Scan for the cell matching the given text and deliver its (x, y) coordinate at center. 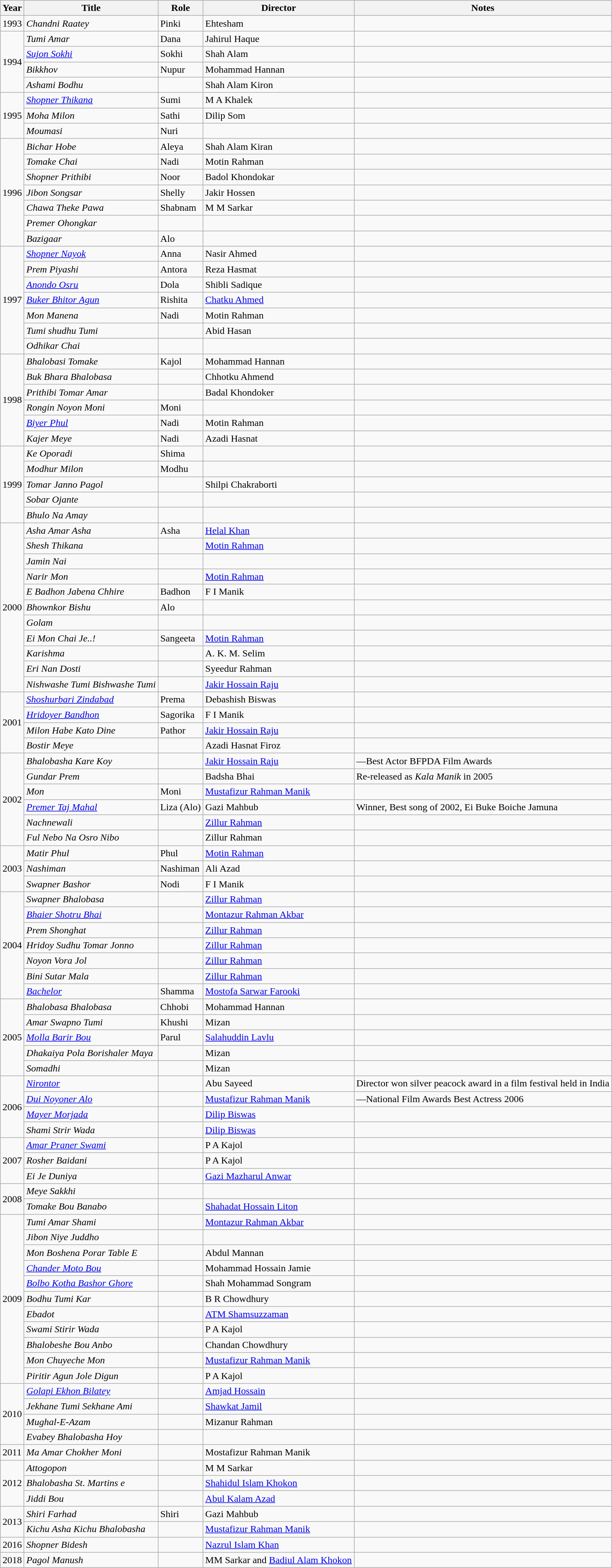
Pagol Manush (91, 1560)
Jakir Hossen (278, 193)
Nirontor (91, 1084)
Meye Sakkhi (91, 1191)
Gundar Prem (91, 776)
Dhakaiya Pola Borishaler Maya (91, 1053)
Pinki (181, 23)
Bazigaar (91, 239)
Evabey Bhalobasha Hoy (91, 1437)
Bhalobasa Bhalobasa (91, 1007)
Role (181, 8)
Liza (Alo) (181, 807)
Reza Hasmat (278, 269)
Jahirul Haque (278, 39)
1999 (12, 484)
Shiri Farhad (91, 1514)
Syeedur Rahman (278, 669)
Bhalobasha Kare Koy (91, 761)
Badal Khondoker (278, 392)
Noor (181, 177)
Mostofa Sarwar Farooki (278, 992)
Jibon Songsar (91, 193)
Anna (181, 254)
Shopner Nayok (91, 254)
Sokhi (181, 54)
Mon Manena (91, 315)
Noyon Vora Jol (91, 961)
Shami Strir Wada (91, 1130)
Jibon Niye Juddho (91, 1237)
Tumi Amar (91, 39)
Director (278, 8)
Chander Moto Bou (91, 1268)
Shilpi Chakraborti (278, 484)
Bhalobasha St. Martins e (91, 1483)
2010 (12, 1414)
ATM Shamsuzzaman (278, 1314)
Tomake Chai (91, 161)
Ebadot (91, 1314)
Rosher Baidani (91, 1160)
Re-released as Kala Manik in 2005 (483, 776)
2012 (12, 1483)
Mon Chuyeche Mon (91, 1360)
Chandan Chowdhury (278, 1345)
Debashish Biswas (278, 700)
Ei Je Duniya (91, 1176)
Nodi (181, 884)
Abu Sayeed (278, 1084)
Asha Amar Asha (91, 530)
Tumi shudhu Tumi (91, 331)
Ke Oporadi (91, 454)
Ma Amar Chokher Moni (91, 1453)
MM Sarkar and Badiul Alam Khokon (278, 1560)
Bhownkor Bishu (91, 607)
Somadhi (91, 1068)
Biyer Phul (91, 423)
Bodhu Tumi Kar (91, 1299)
Antora (181, 269)
Sagorika (181, 715)
Nishwashe Tumi Bishwashe Tumi (91, 684)
2018 (12, 1560)
1994 (12, 62)
Hridoyer Bandhon (91, 715)
Amjad Hossain (278, 1391)
Shopner Thikana (91, 100)
Chhobi (181, 1007)
Hridoy Sudhu Tomar Jonno (91, 945)
Prem Shonghat (91, 930)
Sumi (181, 100)
Azadi Hasnat Firoz (278, 746)
Moha Milon (91, 115)
Sujon Sokhi (91, 54)
Pathor (181, 730)
Shamma (181, 992)
Mughal-E-Azam (91, 1421)
1993 (12, 23)
Modhur Milon (91, 469)
Nachnewali (91, 822)
E Badhon Jabena Chhire (91, 592)
Bhalobasi Tomake (91, 361)
Shopner Bidesh (91, 1545)
Kichu Asha Kichu Bhalobasha (91, 1529)
M A Khalek (278, 100)
Khushi (181, 1022)
Badhon (181, 592)
Abid Hasan (278, 331)
Dui Noyoner Alo (91, 1099)
Gazi Mazharul Anwar (278, 1176)
Tumi Amar Shami (91, 1222)
Mohammad Hossain Jamie (278, 1268)
Mayer Morjada (91, 1114)
Amar Praner Swami (91, 1145)
Badol Khondokar (278, 177)
Azadi Hasnat (278, 438)
Shelly (181, 193)
Phul (181, 853)
Bikkhov (91, 69)
2003 (12, 868)
—National Film Awards Best Actress 2006 (483, 1099)
Rongin Noyon Moni (91, 407)
Mon Boshena Porar Table E (91, 1253)
Ashami Bodhu (91, 85)
Bhulo Na Amay (91, 515)
Dilip Som (278, 115)
Jamin Nai (91, 561)
2013 (12, 1522)
Salahuddin Lavlu (278, 1038)
Shopner Prithibi (91, 177)
Chatku Ahmed (278, 300)
Moumasi (91, 131)
Matir Phul (91, 853)
Ei Mon Chai Je..! (91, 638)
Parul (181, 1038)
Shah Mohammad Songram (278, 1283)
Asha (181, 530)
Bichar Hobe (91, 146)
Prithibi Tomar Amar (91, 392)
Aleya (181, 146)
2004 (12, 945)
1997 (12, 300)
Bhalobeshe Bou Anbo (91, 1345)
Premer Taj Mahal (91, 807)
Abdul Mannan (278, 1253)
Ehtesham (278, 23)
Director won silver peacock award in a film festival held in India (483, 1084)
Year (12, 8)
Piritir Agun Jole Digun (91, 1375)
Attogopon (91, 1468)
—Best Actor BFPDA Film Awards (483, 761)
Buk Bhara Bhalobasa (91, 377)
Prem Piyashi (91, 269)
Shibli Sadique (278, 285)
Shahidul Islam Khokon (278, 1483)
Shah Alam Kiran (278, 146)
2006 (12, 1107)
Golam (91, 623)
Tomar Janno Pagol (91, 484)
Helal Khan (278, 530)
Buker Bhitor Agun (91, 300)
Nazrul Islam Khan (278, 1545)
Shawkat Jamil (278, 1406)
1995 (12, 115)
Abul Kalam Azad (278, 1499)
2016 (12, 1545)
Shima (181, 454)
2005 (12, 1038)
Karishma (91, 653)
Bini Sutar Mala (91, 976)
Shahadat Hossain Liton (278, 1207)
Mostafizur Rahman Manik (278, 1453)
Dana (181, 39)
Anondo Osru (91, 285)
Kajol (181, 361)
Shiri (181, 1514)
Bachelor (91, 992)
Mizanur Rahman (278, 1421)
1998 (12, 400)
1996 (12, 192)
Kajer Meye (91, 438)
2000 (12, 607)
Jekhane Tumi Sekhane Ami (91, 1406)
Sathi (181, 115)
Title (91, 8)
Nuri (181, 131)
Nupur (181, 69)
Chawa Theke Pawa (91, 208)
Golapi Ekhon Bilatey (91, 1391)
Shah Alam (278, 54)
Chandni Raatey (91, 23)
Milon Habe Kato Dine (91, 730)
Nasir Ahmed (278, 254)
Sobar Ojante (91, 500)
Bolbo Kotha Bashor Ghore (91, 1283)
Shoshurbari Zindabad (91, 700)
Shesh Thikana (91, 546)
Premer Ohongkar (91, 223)
2011 (12, 1453)
Swapner Bhalobasa (91, 899)
Jiddi Bou (91, 1499)
2009 (12, 1299)
A. K. M. Selim (278, 653)
Amar Swapno Tumi (91, 1022)
2008 (12, 1199)
Swami Stirir Wada (91, 1329)
Bhaier Shotru Bhai (91, 914)
Tomake Bou Banabo (91, 1207)
Prema (181, 700)
Notes (483, 8)
Shabnam (181, 208)
Narir Mon (91, 576)
Rishita (181, 300)
Shah Alam Kiron (278, 85)
Mon (91, 792)
Ful Nebo Na Osro Nibo (91, 838)
B R Chowdhury (278, 1299)
Molla Barir Bou (91, 1038)
Odhikar Chai (91, 346)
2007 (12, 1160)
2001 (12, 723)
Modhu (181, 469)
Winner, Best song of 2002, Ei Buke Boiche Jamuna (483, 807)
Badsha Bhai (278, 776)
Ali Azad (278, 868)
Sangeeta (181, 638)
Swapner Bashor (91, 884)
Bostir Meye (91, 746)
2002 (12, 799)
Chhotku Ahmend (278, 377)
Eri Nan Dosti (91, 669)
Dola (181, 285)
